Return (x, y) of the center of cell containing provided text 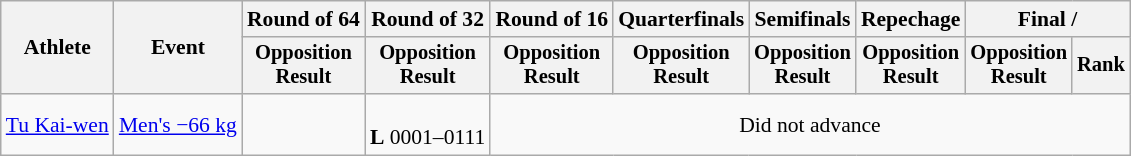
Did not advance (810, 124)
Round of 32 (428, 19)
Event (178, 48)
Men's −66 kg (178, 124)
L 0001–0111 (428, 124)
Quarterfinals (681, 19)
Round of 64 (304, 19)
Semifinals (802, 19)
Athlete (58, 48)
Final / (1047, 19)
Round of 16 (552, 19)
Tu Kai-wen (58, 124)
Rank (1101, 66)
Repechage (911, 19)
